Scan for the cell matching the given text and deliver its (X, Y) coordinate at center. 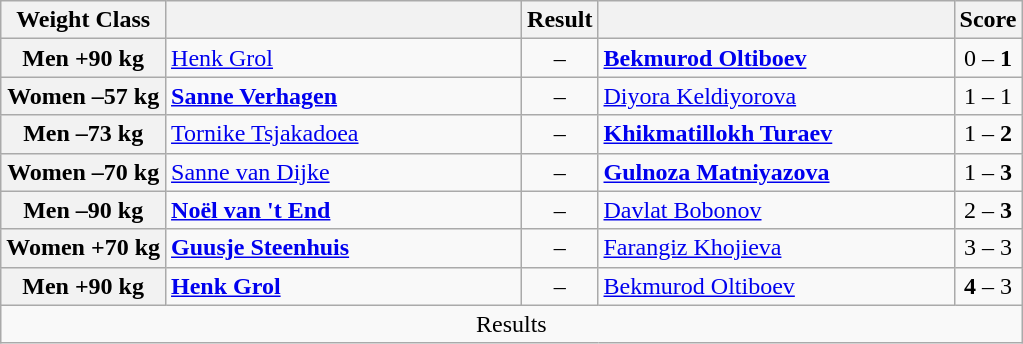
4 – 3 (988, 286)
3 – 3 (988, 248)
Results (512, 324)
Women –57 kg (84, 96)
Sanne Verhagen (344, 96)
1 – 3 (988, 172)
Tornike Tsjakadoea (344, 134)
Sanne van Dijke (344, 172)
Diyora Keldiyorova (776, 96)
Women –70 kg (84, 172)
Noël van 't End (344, 210)
Weight Class (84, 20)
Women +70 kg (84, 248)
Guusje Steenhuis (344, 248)
1 – 2 (988, 134)
2 – 3 (988, 210)
0 – 1 (988, 58)
Khikmatillokh Turaev (776, 134)
Davlat Bobonov (776, 210)
Score (988, 20)
Farangiz Khojieva (776, 248)
Men –73 kg (84, 134)
Result (560, 20)
Gulnoza Matniyazova (776, 172)
Men –90 kg (84, 210)
1 – 1 (988, 96)
